Detect which cell encompasses the target text, then output its [x, y] center coordinate. 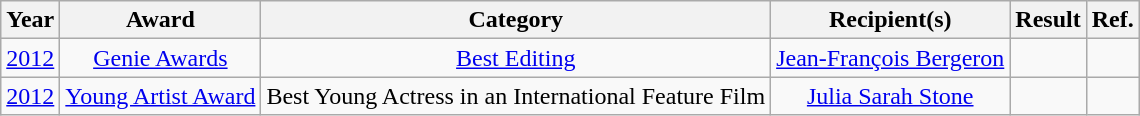
Best Young Actress in an International Feature Film [516, 96]
Year [30, 20]
Result [1048, 20]
Genie Awards [160, 58]
Recipient(s) [890, 20]
Category [516, 20]
Julia Sarah Stone [890, 96]
Award [160, 20]
Ref. [1112, 20]
Best Editing [516, 58]
Jean-François Bergeron [890, 58]
Young Artist Award [160, 96]
